Locate the cell with the specified text and output its [x, y] center coordinate. 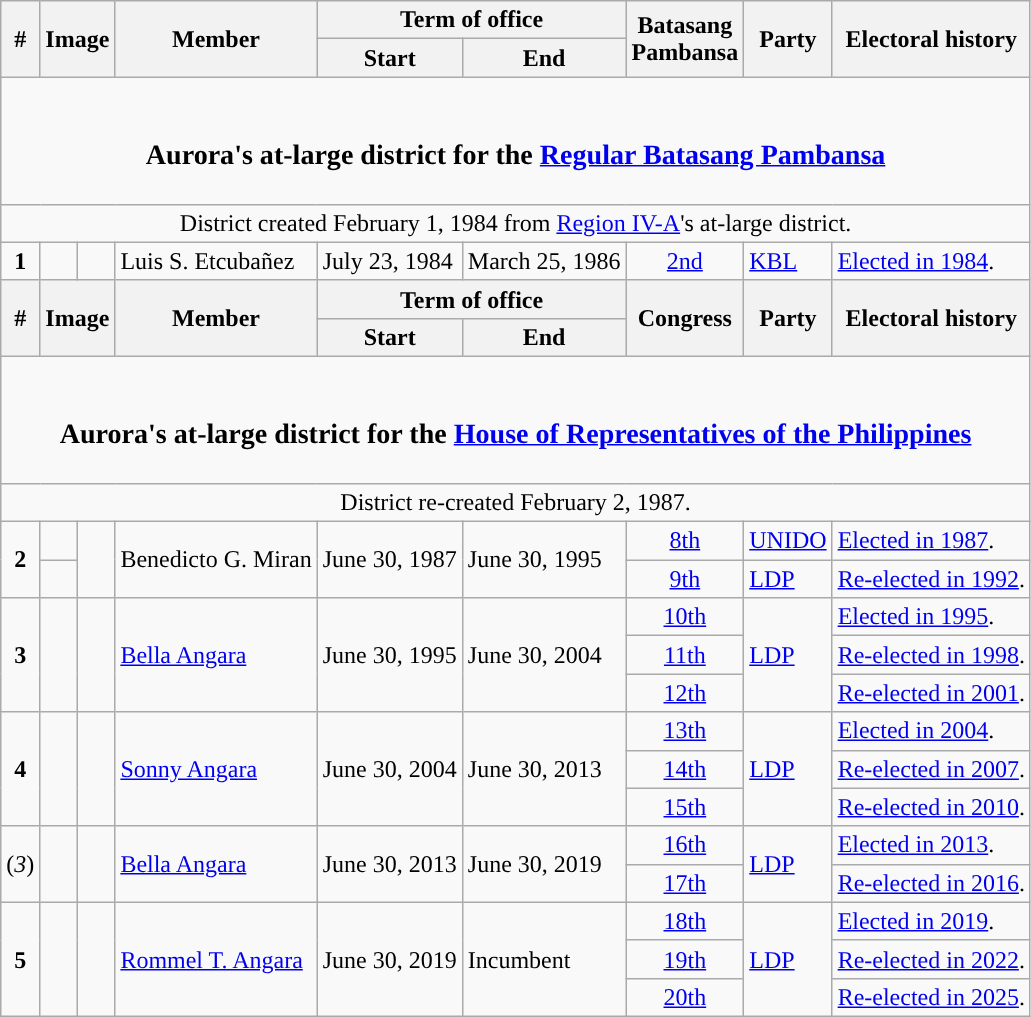
Re-elected in 2001. [931, 693]
12th [685, 693]
Aurora's at-large district for the Regular Batasang Pambansa [516, 140]
14th [685, 769]
13th [685, 731]
Re-elected in 2007. [931, 769]
Re-elected in 2022. [931, 959]
Aurora's at-large district for the House of Representatives of the Philippines [516, 420]
Re-elected in 2016. [931, 883]
3 [20, 655]
8th [685, 541]
Re-elected in 2025. [931, 997]
(3) [20, 864]
District re-created February 2, 1987. [516, 503]
Incumbent [544, 959]
16th [685, 845]
Re-elected in 2010. [931, 807]
Elected in 2004. [931, 731]
District created February 1, 1984 from Region IV-A's at-large district. [516, 223]
2nd [685, 261]
Luis S. Etcubañez [216, 261]
18th [685, 921]
Congress [685, 318]
Benedicto G. Miran [216, 560]
BatasangPambansa [685, 39]
Elected in 1995. [931, 617]
4 [20, 769]
19th [685, 959]
June 30, 1987 [390, 560]
Sonny Angara [216, 769]
March 25, 1986 [544, 261]
Rommel T. Angara [216, 959]
11th [685, 655]
UNIDO [788, 541]
Elected in 2013. [931, 845]
5 [20, 959]
Re-elected in 1992. [931, 579]
2 [20, 560]
17th [685, 883]
July 23, 1984 [390, 261]
Re-elected in 1998. [931, 655]
Elected in 2019. [931, 921]
15th [685, 807]
20th [685, 997]
1 [20, 261]
10th [685, 617]
Elected in 1984. [931, 261]
KBL [788, 261]
9th [685, 579]
Elected in 1987. [931, 541]
